Return the [X, Y] coordinate for the center point of the cell that contains the specified text.  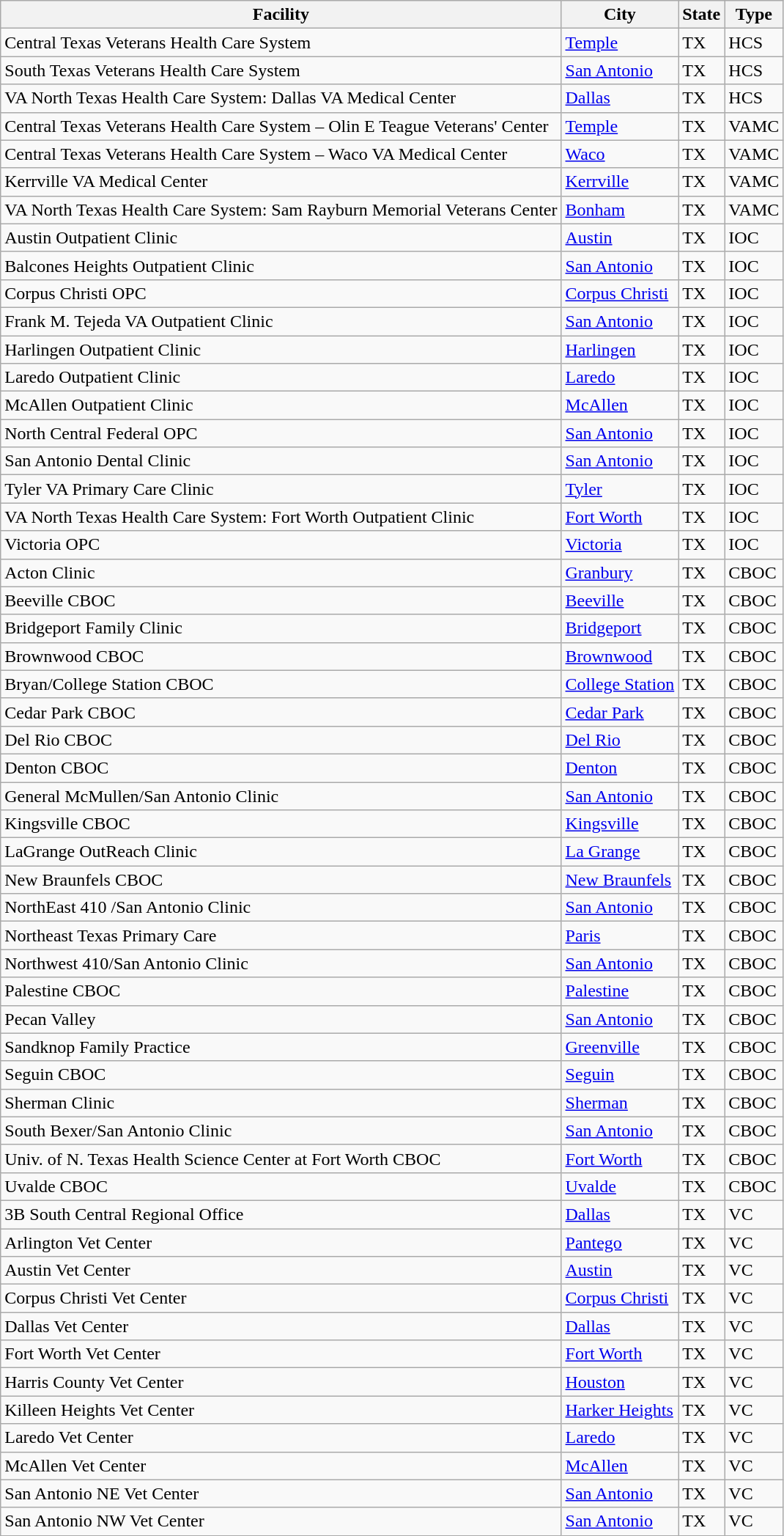
VA North Texas Health Care System: Sam Rayburn Memorial Veterans Center [281, 210]
Laredo Outpatient Clinic [281, 378]
New Braunfels CBOC [281, 880]
Arlington Vet Center [281, 1243]
Pecan Valley [281, 1019]
San Antonio NE Vet Center [281, 1493]
College Station [620, 684]
Sherman [620, 1103]
General McMullen/San Antonio Clinic [281, 795]
Kerrville VA Medical Center [281, 182]
La Grange [620, 852]
State [702, 15]
Victoria [620, 545]
Brownwood CBOC [281, 656]
South Texas Veterans Health Care System [281, 70]
City [620, 15]
Bryan/College Station CBOC [281, 684]
New Braunfels [620, 880]
Type [754, 15]
Sherman Clinic [281, 1103]
Dallas Vet Center [281, 1326]
Bonham [620, 210]
Uvalde [620, 1186]
Austin Vet Center [281, 1271]
Fort Worth Vet Center [281, 1354]
Greenville [620, 1047]
Bridgeport Family Clinic [281, 628]
VA North Texas Health Care System: Dallas VA Medical Center [281, 98]
Del Rio CBOC [281, 740]
Univ. of N. Texas Health Science Center at Fort Worth CBOC [281, 1158]
Austin Outpatient Clinic [281, 238]
McAllen Outpatient Clinic [281, 405]
McAllen Vet Center [281, 1466]
Northeast Texas Primary Care [281, 936]
Cedar Park [620, 712]
VA North Texas Health Care System: Fort Worth Outpatient Clinic [281, 517]
Bridgeport [620, 628]
Cedar Park CBOC [281, 712]
Del Rio [620, 740]
LaGrange OutReach Clinic [281, 852]
Kerrville [620, 182]
Kingsville CBOC [281, 824]
Facility [281, 15]
Acton Clinic [281, 573]
Granbury [620, 573]
Palestine CBOC [281, 991]
Waco [620, 154]
Central Texas Veterans Health Care System [281, 43]
Harlingen Outpatient Clinic [281, 350]
Pantego [620, 1243]
Houston [620, 1382]
Frank M. Tejeda VA Outpatient Clinic [281, 321]
Laredo Vet Center [281, 1438]
San Antonio Dental Clinic [281, 461]
Harker Heights [620, 1410]
Central Texas Veterans Health Care System – Waco VA Medical Center [281, 154]
North Central Federal OPC [281, 433]
Victoria OPC [281, 545]
Beeville CBOC [281, 600]
Uvalde CBOC [281, 1186]
Seguin CBOC [281, 1075]
Balcones Heights Outpatient Clinic [281, 265]
Corpus Christi OPC [281, 293]
Paris [620, 936]
Sandknop Family Practice [281, 1047]
Kingsville [620, 824]
Northwest 410/San Antonio Clinic [281, 963]
Killeen Heights Vet Center [281, 1410]
San Antonio NW Vet Center [281, 1521]
Brownwood [620, 656]
Corpus Christi Vet Center [281, 1298]
Seguin [620, 1075]
Tyler VA Primary Care Clinic [281, 489]
Denton [620, 768]
South Bexer/San Antonio Clinic [281, 1131]
Beeville [620, 600]
NorthEast 410 /San Antonio Clinic [281, 908]
Harlingen [620, 350]
Tyler [620, 489]
Harris County Vet Center [281, 1382]
3B South Central Regional Office [281, 1214]
Denton CBOC [281, 768]
Central Texas Veterans Health Care System – Olin E Teague Veterans' Center [281, 126]
Palestine [620, 991]
